Pinpoint the cell where the given text exists, returning its (X, Y) midpoint coordinate. 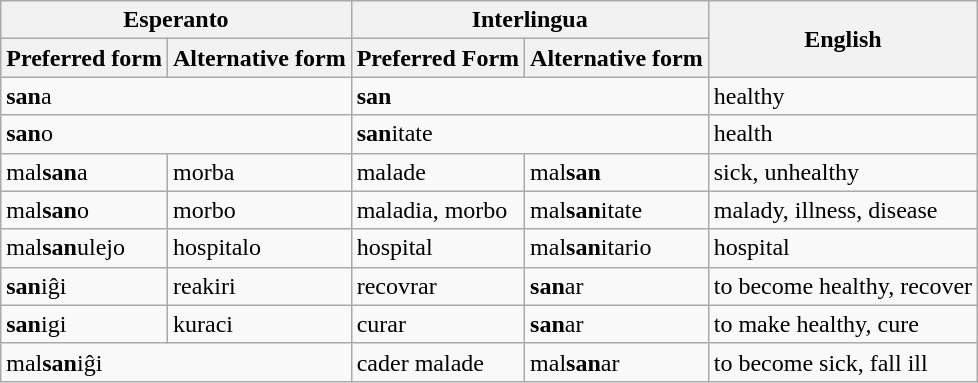
malsan (617, 172)
sanitate (530, 134)
saniĝi (84, 286)
malsanar (617, 362)
sana (176, 96)
malady, illness, disease (842, 210)
to become sick, fall ill (842, 362)
recovrar (438, 286)
malsano (84, 210)
morbo (260, 210)
health (842, 134)
malade (438, 172)
morba (260, 172)
cader malade (438, 362)
Esperanto (176, 20)
malsanitate (617, 210)
kuraci (260, 324)
sano (176, 134)
sanigi (84, 324)
sick, unhealthy (842, 172)
to become healthy, recover (842, 286)
Preferred form (84, 58)
curar (438, 324)
malsana (84, 172)
hospitalo (260, 248)
Interlingua (530, 20)
maladia, morbo (438, 210)
Preferred Form (438, 58)
malsanulejo (84, 248)
to make healthy, cure (842, 324)
reakiri (260, 286)
English (842, 39)
healthy (842, 96)
malsaniĝi (176, 362)
malsanitario (617, 248)
san (530, 96)
